For the text-containing cell, return its midpoint in (x, y) coordinate format. 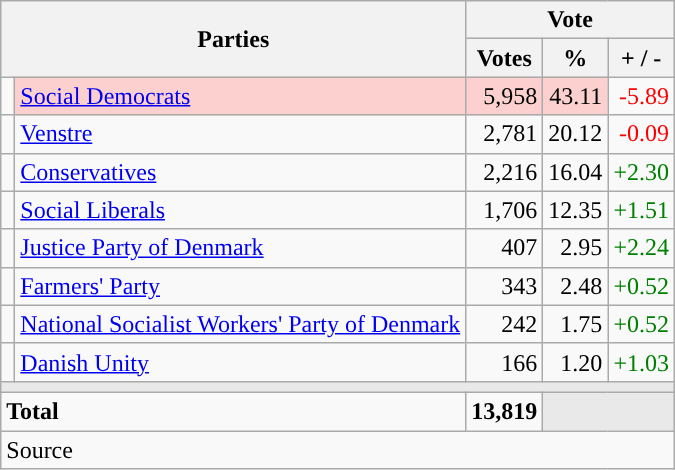
-5.89 (642, 96)
+2.30 (642, 172)
407 (504, 248)
2.95 (576, 248)
Conservatives (240, 172)
20.12 (576, 134)
16.04 (576, 172)
2.48 (576, 286)
Source (338, 449)
1,706 (504, 210)
1.75 (576, 324)
Parties (234, 39)
Social Democrats (240, 96)
+1.03 (642, 362)
242 (504, 324)
-0.09 (642, 134)
+2.24 (642, 248)
Farmers' Party (240, 286)
+ / - (642, 58)
Danish Unity (240, 362)
343 (504, 286)
Justice Party of Denmark (240, 248)
Vote (570, 20)
166 (504, 362)
43.11 (576, 96)
Social Liberals (240, 210)
% (576, 58)
2,216 (504, 172)
Venstre (240, 134)
1.20 (576, 362)
13,819 (504, 411)
12.35 (576, 210)
5,958 (504, 96)
National Socialist Workers' Party of Denmark (240, 324)
Votes (504, 58)
Total (234, 411)
2,781 (504, 134)
+1.51 (642, 210)
